Return the [X, Y] coordinate for the center point of the cell that contains the specified text.  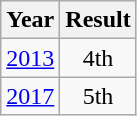
Year [30, 20]
5th [98, 96]
4th [98, 58]
Result [98, 20]
2017 [30, 96]
2013 [30, 58]
